For the text-containing cell, return its midpoint in (X, Y) coordinate format. 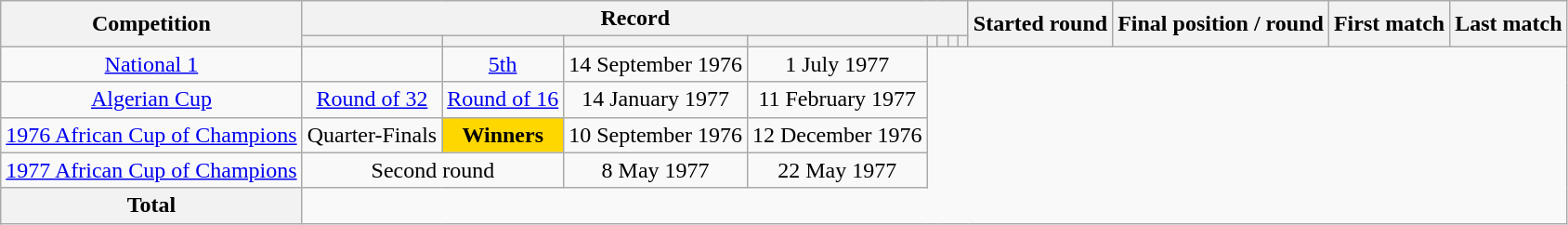
8 May 1977 (656, 170)
Last match (1509, 24)
10 September 1976 (656, 135)
Round of 16 (503, 99)
11 February 1977 (837, 99)
14 January 1977 (656, 99)
Winners (503, 135)
1 July 1977 (837, 64)
Round of 32 (372, 99)
14 September 1976 (656, 64)
12 December 1976 (837, 135)
Final position / round (1221, 24)
Competition (151, 24)
First match (1389, 24)
1977 African Cup of Champions (151, 170)
Quarter-Finals (372, 135)
Total (151, 205)
National 1 (151, 64)
Second round (433, 170)
Record (635, 19)
22 May 1977 (837, 170)
Started round (1040, 24)
5th (503, 64)
Algerian Cup (151, 99)
1976 African Cup of Champions (151, 135)
